Extract the [x, y] coordinate from the center of the cell holding the provided text.  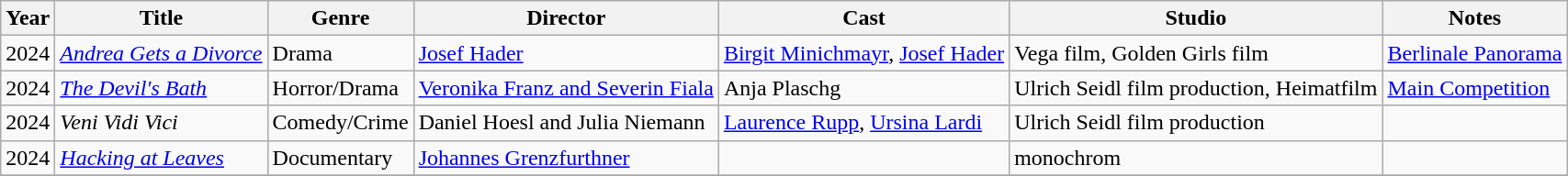
The Devil's Bath [162, 88]
Josef Hader [566, 53]
Horror/Drama [340, 88]
Cast [863, 18]
Veni Vidi Vici [162, 123]
Veronika Franz and Severin Fiala [566, 88]
Notes [1475, 18]
Laurence Rupp, Ursina Lardi [863, 123]
Johannes Grenzfurthner [566, 158]
Ulrich Seidl film production, Heimatfilm [1196, 88]
Hacking at Leaves [162, 158]
monochrom [1196, 158]
Daniel Hoesl and Julia Niemann [566, 123]
Andrea Gets a Divorce [162, 53]
Main Competition [1475, 88]
Title [162, 18]
Birgit Minichmayr, Josef Hader [863, 53]
Director [566, 18]
Genre [340, 18]
Studio [1196, 18]
Drama [340, 53]
Documentary [340, 158]
Year [28, 18]
Ulrich Seidl film production [1196, 123]
Comedy/Crime [340, 123]
Anja Plaschg [863, 88]
Berlinale Panorama [1475, 53]
Vega film, Golden Girls film [1196, 53]
